Find where the given text appears and provide that cell's center as (x, y) coordinate. 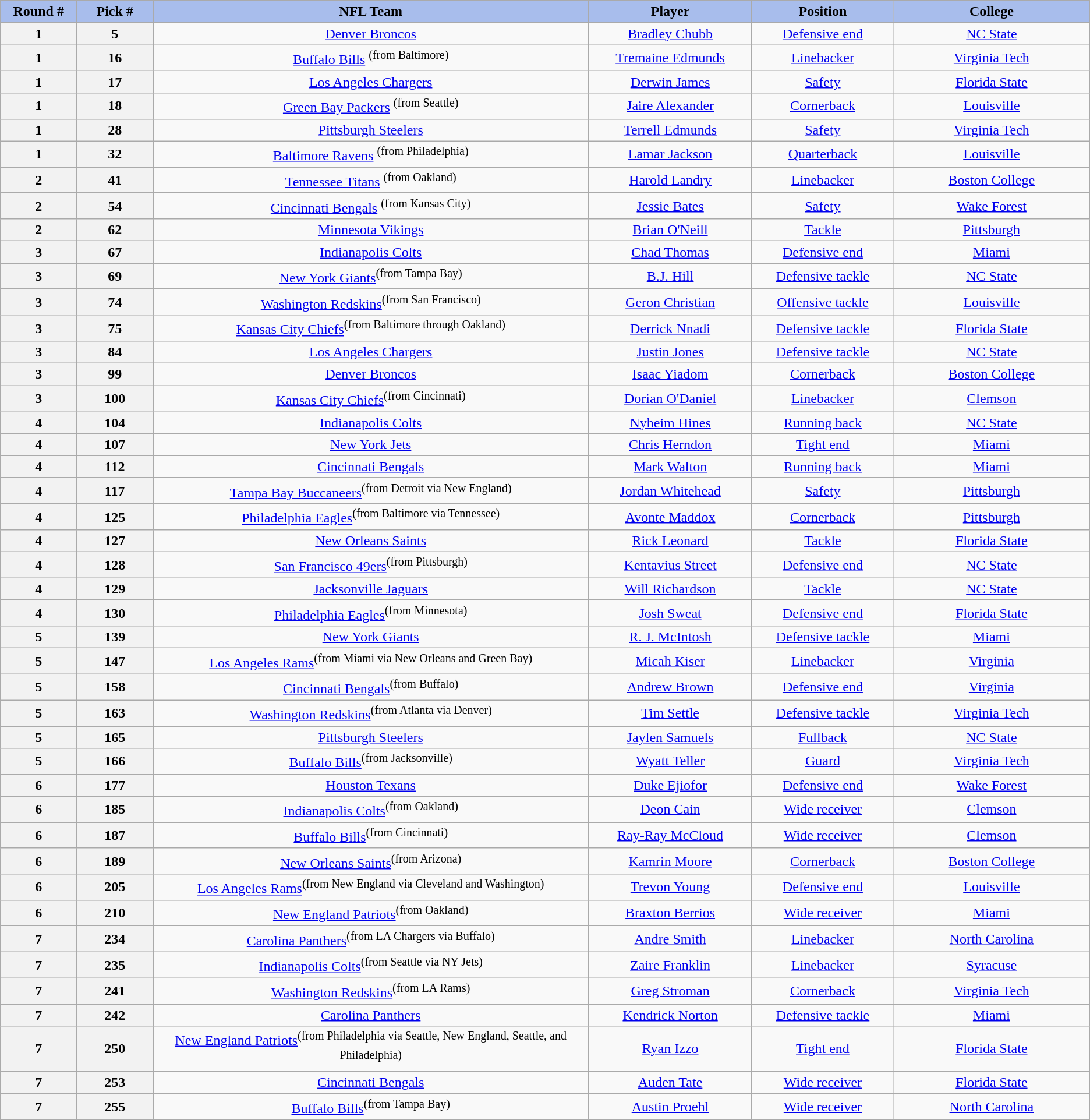
189 (115, 861)
84 (115, 352)
Ryan Izzo (671, 1049)
Cincinnati Bengals(from Buffalo) (371, 687)
253 (115, 1083)
Derwin James (671, 82)
205 (115, 888)
Zaire Franklin (671, 966)
128 (115, 565)
127 (115, 541)
Jessie Bates (671, 206)
Austin Proehl (671, 1107)
112 (115, 467)
147 (115, 662)
Andre Smith (671, 939)
Tennessee Titans (from Oakland) (371, 181)
Washington Redskins(from LA Rams) (371, 991)
129 (115, 589)
Braxton Berrios (671, 913)
Trevon Young (671, 888)
R. J. McIntosh (671, 637)
New England Patriots(from Philadelphia via Seattle, New England, Seattle, and Philadelphia) (371, 1049)
177 (115, 785)
28 (115, 130)
32 (115, 154)
Tampa Bay Buccaneers(from Detroit via New England) (371, 490)
San Francisco 49ers(from Pittsburgh) (371, 565)
Los Angeles Rams(from Miami via New Orleans and Green Bay) (371, 662)
NFL Team (371, 12)
Kansas City Chiefs(from Baltimore through Oakland) (371, 328)
Lamar Jackson (671, 154)
Mark Walton (671, 467)
Philadelphia Eagles(from Minnesota) (371, 613)
41 (115, 181)
104 (115, 422)
Tremaine Edmunds (671, 58)
187 (115, 835)
Washington Redskins(from Atlanta via Denver) (371, 713)
17 (115, 82)
Jordan Whitehead (671, 490)
College (992, 12)
Buffalo Bills(from Cincinnati) (371, 835)
166 (115, 762)
Fullback (822, 737)
Kentavius Street (671, 565)
Dorian O'Daniel (671, 398)
Josh Sweat (671, 613)
Brian O'Neill (671, 230)
Will Richardson (671, 589)
250 (115, 1049)
241 (115, 991)
B.J. Hill (671, 276)
117 (115, 490)
Cincinnati Bengals (from Kansas City) (371, 206)
139 (115, 637)
Geron Christian (671, 302)
Bradley Chubb (671, 34)
Houston Texans (371, 785)
16 (115, 58)
Justin Jones (671, 352)
Buffalo Bills(from Jacksonville) (371, 762)
210 (115, 913)
Philadelphia Eagles(from Baltimore via Tennessee) (371, 517)
New Orleans Saints(from Arizona) (371, 861)
Duke Ejiofor (671, 785)
Jacksonville Jaguars (371, 589)
234 (115, 939)
Green Bay Packers (from Seattle) (371, 106)
New York Giants(from Tampa Bay) (371, 276)
Position (822, 12)
New Orleans Saints (371, 541)
Chris Herndon (671, 444)
Deon Cain (671, 810)
158 (115, 687)
Indianapolis Colts(from Oakland) (371, 810)
Los Angeles Rams(from New England via Cleveland and Washington) (371, 888)
Jaire Alexander (671, 106)
Baltimore Ravens (from Philadelphia) (371, 154)
Avonte Maddox (671, 517)
163 (115, 713)
125 (115, 517)
Kamrin Moore (671, 861)
Round # (38, 12)
Terrell Edmunds (671, 130)
Syracuse (992, 966)
100 (115, 398)
67 (115, 252)
185 (115, 810)
Wyatt Teller (671, 762)
235 (115, 966)
Nyheim Hines (671, 422)
Kendrick Norton (671, 1015)
Washington Redskins(from San Francisco) (371, 302)
62 (115, 230)
Tim Settle (671, 713)
242 (115, 1015)
Player (671, 12)
Carolina Panthers(from LA Chargers via Buffalo) (371, 939)
Indianapolis Colts(from Seattle via NY Jets) (371, 966)
New York Jets (371, 444)
Pick # (115, 12)
Kansas City Chiefs(from Cincinnati) (371, 398)
Isaac Yiadom (671, 374)
Derrick Nnadi (671, 328)
Carolina Panthers (371, 1015)
18 (115, 106)
255 (115, 1107)
Andrew Brown (671, 687)
165 (115, 737)
130 (115, 613)
Minnesota Vikings (371, 230)
Chad Thomas (671, 252)
75 (115, 328)
Guard (822, 762)
New England Patriots(from Oakland) (371, 913)
54 (115, 206)
Auden Tate (671, 1083)
Quarterback (822, 154)
Ray-Ray McCloud (671, 835)
Rick Leonard (671, 541)
Buffalo Bills (from Baltimore) (371, 58)
Buffalo Bills(from Tampa Bay) (371, 1107)
New York Giants (371, 637)
107 (115, 444)
74 (115, 302)
Jaylen Samuels (671, 737)
99 (115, 374)
69 (115, 276)
Harold Landry (671, 181)
Greg Stroman (671, 991)
Offensive tackle (822, 302)
Micah Kiser (671, 662)
